Detect which cell encompasses the target text, then output its [x, y] center coordinate. 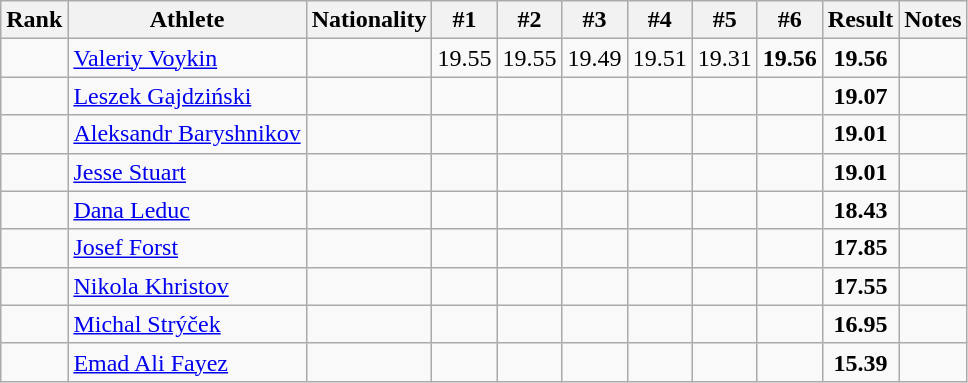
18.43 [860, 210]
19.49 [594, 58]
#6 [790, 20]
19.31 [724, 58]
19.51 [660, 58]
#3 [594, 20]
Nationality [369, 20]
Aleksandr Baryshnikov [187, 134]
17.85 [860, 248]
15.39 [860, 362]
Leszek Gajdziński [187, 96]
Michal Strýček [187, 324]
#4 [660, 20]
Notes [933, 20]
Nikola Khristov [187, 286]
Jesse Stuart [187, 172]
19.07 [860, 96]
16.95 [860, 324]
Athlete [187, 20]
Result [860, 20]
17.55 [860, 286]
Emad Ali Fayez [187, 362]
#2 [530, 20]
Rank [34, 20]
Josef Forst [187, 248]
#5 [724, 20]
#1 [464, 20]
Valeriy Voykin [187, 58]
Dana Leduc [187, 210]
